Scan for the cell matching the given text and deliver its (X, Y) coordinate at center. 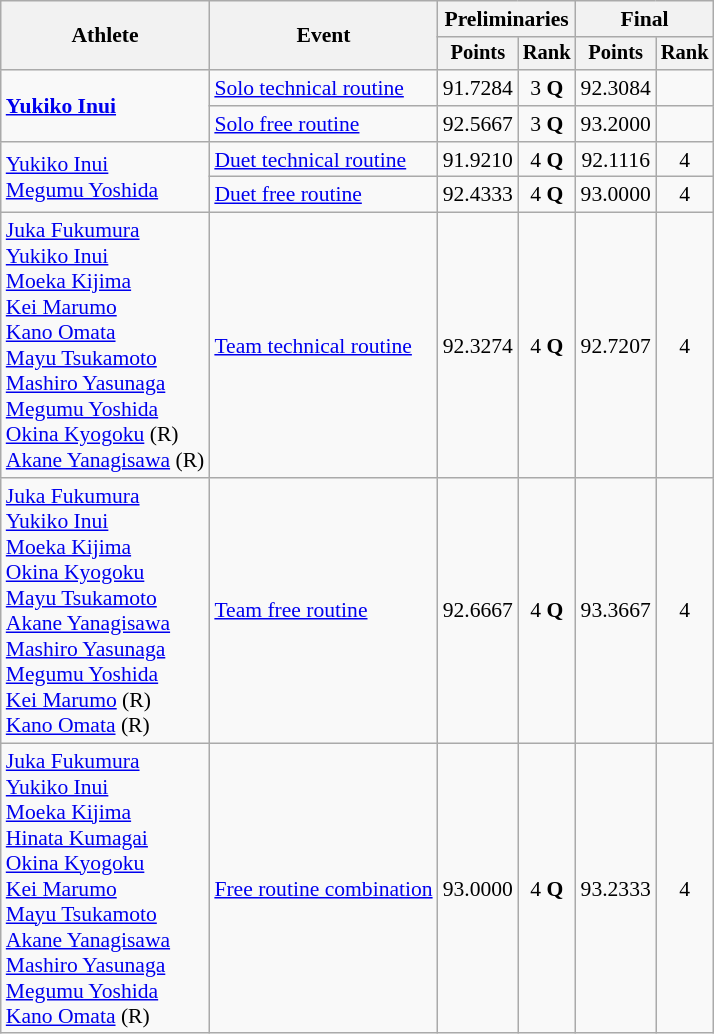
91.9210 (478, 160)
92.6667 (478, 610)
Juka FukumuraYukiko InuiMoeka KijimaKei MarumoKano OmataMayu TsukamotoMashiro YasunagaMegumu YoshidaOkina Kyogoku (R)Akane Yanagisawa (R) (106, 346)
92.4333 (478, 195)
Team technical routine (323, 346)
Solo free routine (323, 124)
Solo technical routine (323, 88)
Event (323, 36)
Juka FukumuraYukiko InuiMoeka KijimaOkina KyogokuMayu TsukamotoAkane YanagisawaMashiro YasunagaMegumu YoshidaKei Marumo (R)Kano Omata (R) (106, 610)
92.1116 (616, 160)
Athlete (106, 36)
92.3084 (616, 88)
Duet free routine (323, 195)
Preliminaries (507, 19)
Yukiko InuiMegumu Yoshida (106, 178)
91.7284 (478, 88)
Team free routine (323, 610)
93.2000 (616, 124)
Juka FukumuraYukiko InuiMoeka KijimaHinata KumagaiOkina KyogokuKei MarumoMayu TsukamotoAkane YanagisawaMashiro YasunagaMegumu YoshidaKano Omata (R) (106, 888)
93.3667 (616, 610)
92.5667 (478, 124)
Free routine combination (323, 888)
92.3274 (478, 346)
Yukiko Inui (106, 106)
93.2333 (616, 888)
92.7207 (616, 346)
Duet technical routine (323, 160)
Final (645, 19)
